Pinpoint the cell where the given text exists, returning its (X, Y) midpoint coordinate. 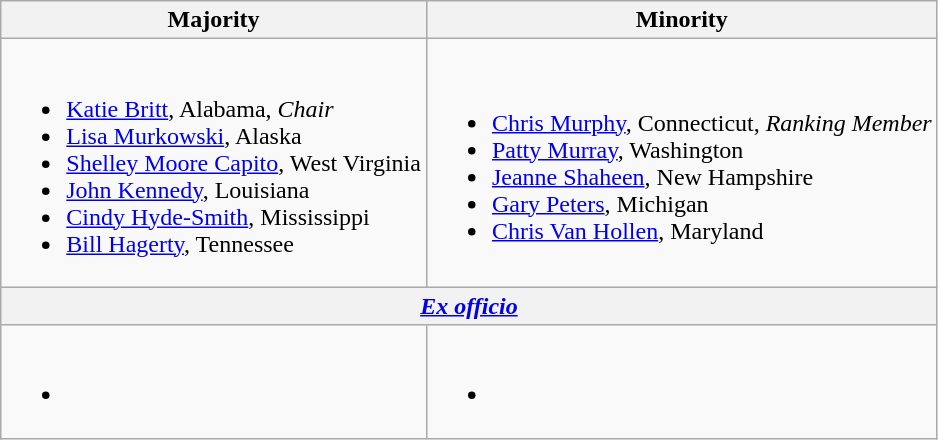
Chris Murphy, Connecticut, Ranking MemberPatty Murray, WashingtonJeanne Shaheen, New HampshireGary Peters, MichiganChris Van Hollen, Maryland (682, 163)
Majority (214, 20)
Ex officio (469, 306)
Minority (682, 20)
